Extract the (X, Y) coordinate from the center of the cell holding the provided text.  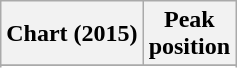
Chart (2015) (72, 34)
Peakposition (189, 34)
